Extract the [x, y] coordinate from the center of the cell holding the provided text.  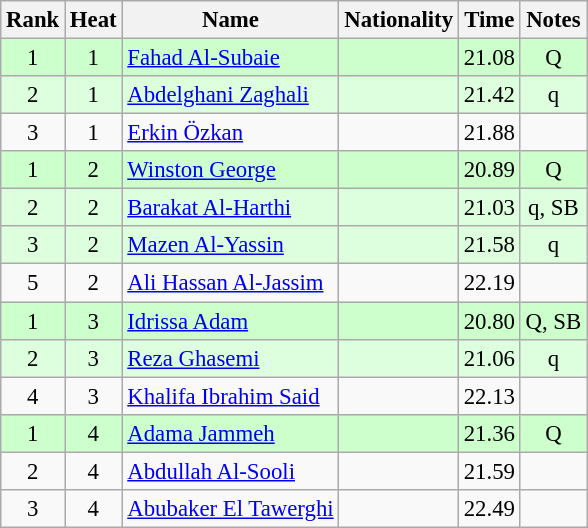
Abubaker El Tawerghi [230, 509]
Heat [94, 20]
Abdullah Al-Sooli [230, 471]
21.06 [489, 358]
Winston George [230, 170]
Rank [33, 20]
Time [489, 20]
Reza Ghasemi [230, 358]
Mazen Al-Yassin [230, 245]
22.49 [489, 509]
22.13 [489, 396]
Nationality [398, 20]
20.80 [489, 321]
Fahad Al-Subaie [230, 58]
Q, SB [553, 321]
21.88 [489, 133]
Barakat Al-Harthi [230, 208]
22.19 [489, 283]
Notes [553, 20]
21.58 [489, 245]
21.08 [489, 58]
Abdelghani Zaghali [230, 95]
Khalifa Ibrahim Said [230, 396]
Erkin Özkan [230, 133]
Idrissa Adam [230, 321]
21.03 [489, 208]
q, SB [553, 208]
Name [230, 20]
21.59 [489, 471]
21.42 [489, 95]
Ali Hassan Al-Jassim [230, 283]
20.89 [489, 170]
21.36 [489, 433]
Adama Jammeh [230, 433]
5 [33, 283]
